From the cell containing the given text, extract its center point as [x, y] coordinate. 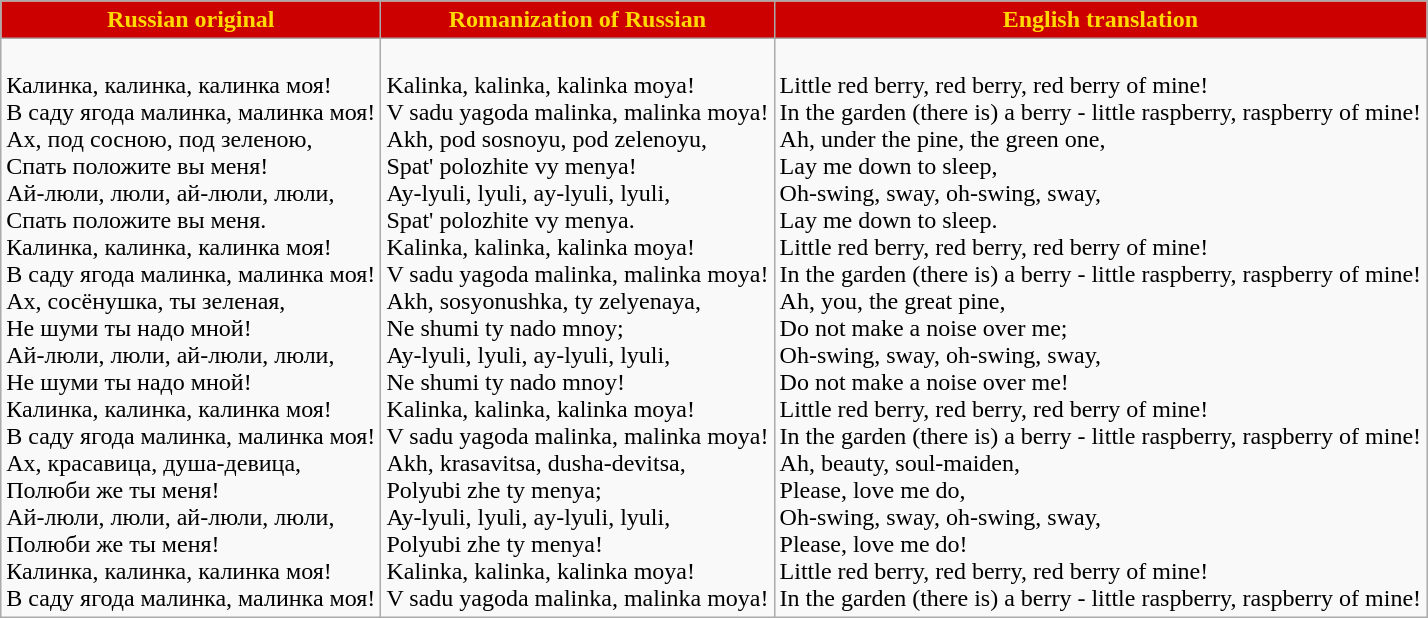
Romanization of Russian [578, 20]
Russian original [191, 20]
English translation [1100, 20]
